From the cell containing the given text, extract its center point as [x, y] coordinate. 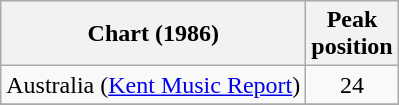
Chart (1986) [154, 34]
Australia (Kent Music Report) [154, 85]
Peakposition [352, 34]
24 [352, 85]
